Capture the cell that displays the provided text and extract its [X, Y] central coordinate. 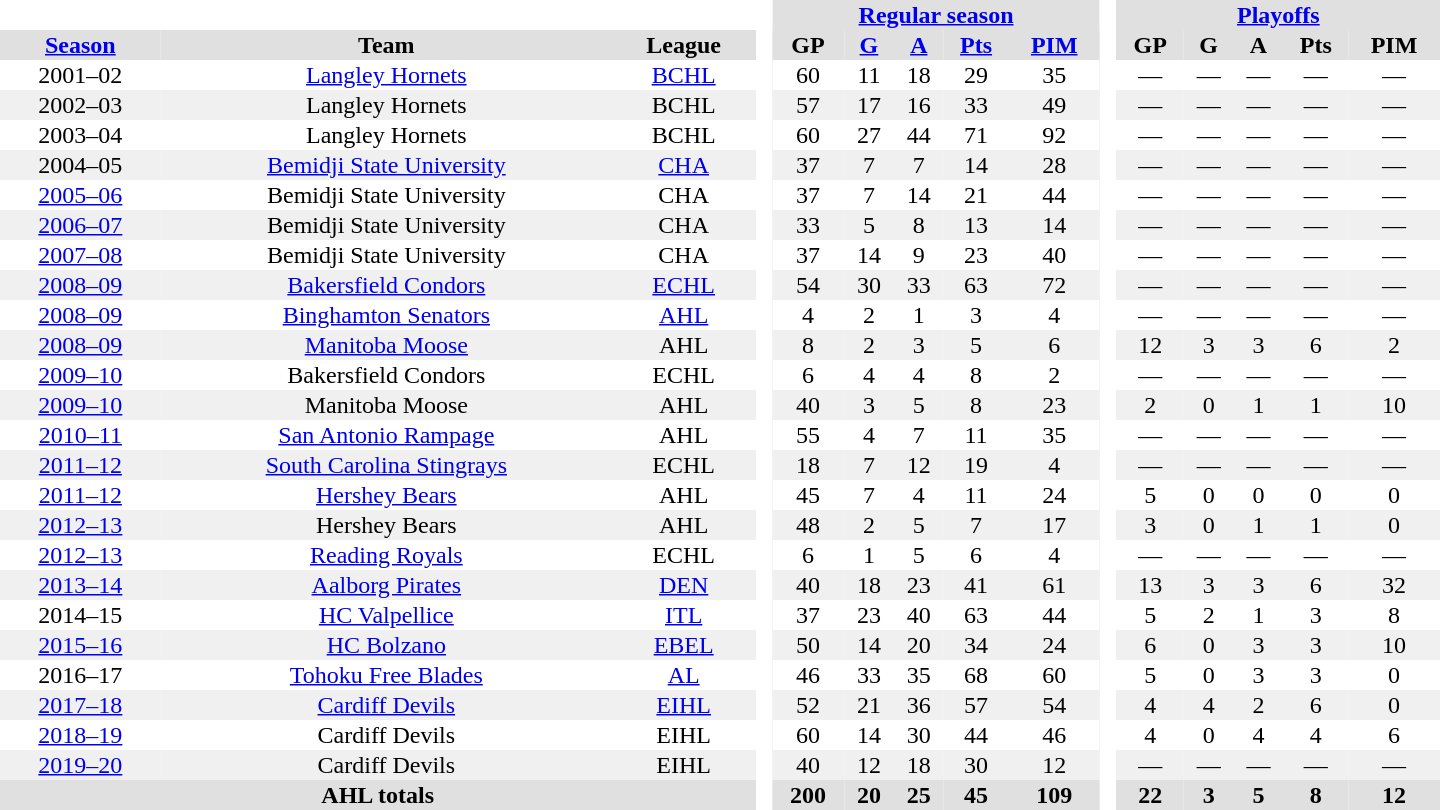
92 [1054, 135]
55 [808, 435]
200 [808, 795]
9 [919, 255]
Regular season [936, 15]
2005–06 [80, 195]
ITL [684, 615]
2017–18 [80, 705]
41 [976, 585]
Playoffs [1278, 15]
Aalborg Pirates [386, 585]
2018–19 [80, 735]
San Antonio Rampage [386, 435]
29 [976, 75]
52 [808, 705]
Team [386, 45]
2001–02 [80, 75]
68 [976, 675]
AHL totals [378, 795]
2014–15 [80, 615]
2004–05 [80, 165]
19 [976, 465]
2013–14 [80, 585]
EBEL [684, 645]
AL [684, 675]
48 [808, 525]
71 [976, 135]
27 [869, 135]
Reading Royals [386, 555]
2010–11 [80, 435]
Binghamton Senators [386, 315]
49 [1054, 105]
Tohoku Free Blades [386, 675]
25 [919, 795]
2007–08 [80, 255]
2016–17 [80, 675]
DEN [684, 585]
72 [1054, 285]
36 [919, 705]
HC Bolzano [386, 645]
2019–20 [80, 765]
2015–16 [80, 645]
16 [919, 105]
2006–07 [80, 225]
HC Valpellice [386, 615]
Season [80, 45]
League [684, 45]
2002–03 [80, 105]
32 [1394, 585]
South Carolina Stingrays [386, 465]
50 [808, 645]
22 [1150, 795]
34 [976, 645]
28 [1054, 165]
61 [1054, 585]
109 [1054, 795]
2003–04 [80, 135]
